Pinpoint the cell where the given text exists, returning its [x, y] midpoint coordinate. 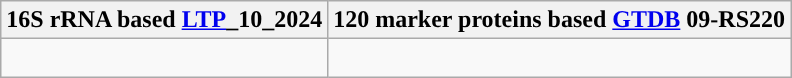
16S rRNA based LTP_10_2024 [164, 20]
120 marker proteins based GTDB 09-RS220 [560, 20]
